Scan for the cell matching the given text and deliver its (X, Y) coordinate at center. 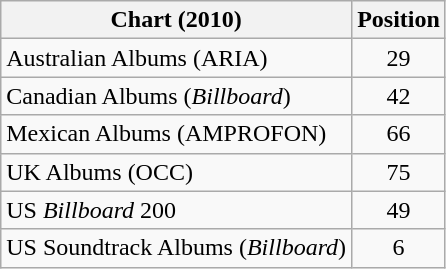
Position (399, 20)
Australian Albums (ARIA) (176, 58)
49 (399, 210)
UK Albums (OCC) (176, 172)
Mexican Albums (AMPROFON) (176, 134)
42 (399, 96)
6 (399, 248)
Chart (2010) (176, 20)
66 (399, 134)
US Soundtrack Albums (Billboard) (176, 248)
Canadian Albums (Billboard) (176, 96)
29 (399, 58)
US Billboard 200 (176, 210)
75 (399, 172)
